Output the [x, y] coordinate of the center of the cell containing the given text.  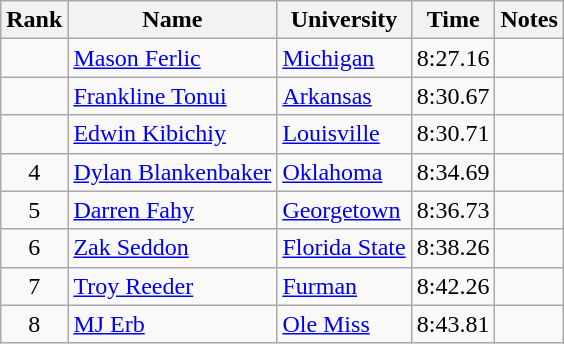
Rank [34, 20]
Mason Ferlic [172, 58]
Ole Miss [344, 324]
7 [34, 286]
Edwin Kibichiy [172, 134]
Time [453, 20]
8:27.16 [453, 58]
Zak Seddon [172, 248]
Frankline Tonui [172, 96]
8:36.73 [453, 210]
8:34.69 [453, 172]
Dylan Blankenbaker [172, 172]
8:30.71 [453, 134]
MJ Erb [172, 324]
Notes [529, 20]
University [344, 20]
Name [172, 20]
4 [34, 172]
Michigan [344, 58]
6 [34, 248]
8 [34, 324]
Georgetown [344, 210]
Florida State [344, 248]
Troy Reeder [172, 286]
8:30.67 [453, 96]
Oklahoma [344, 172]
5 [34, 210]
8:42.26 [453, 286]
8:43.81 [453, 324]
Louisville [344, 134]
Furman [344, 286]
Arkansas [344, 96]
8:38.26 [453, 248]
Darren Fahy [172, 210]
